Locate the cell with the specified text and output its (x, y) center coordinate. 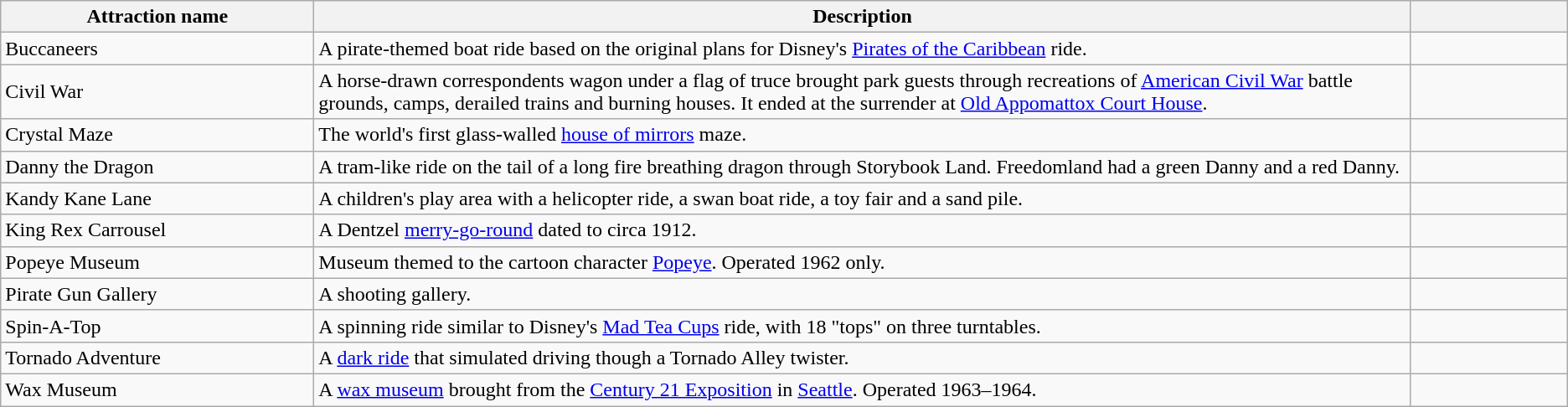
A dark ride that simulated driving though a Tornado Alley twister. (863, 358)
Danny the Dragon (157, 167)
A Dentzel merry-go-round dated to circa 1912. (863, 230)
A shooting gallery. (863, 294)
Wax Museum (157, 389)
Popeye Museum (157, 262)
The world's first glass-walled house of mirrors maze. (863, 135)
A spinning ride similar to Disney's Mad Tea Cups ride, with 18 "tops" on three turntables. (863, 326)
Description (863, 17)
Museum themed to the cartoon character Popeye. Operated 1962 only. (863, 262)
A wax museum brought from the Century 21 Exposition in Seattle. Operated 1963–1964. (863, 389)
King Rex Carrousel (157, 230)
Civil War (157, 92)
Crystal Maze (157, 135)
Pirate Gun Gallery (157, 294)
Tornado Adventure (157, 358)
Spin-A-Top (157, 326)
A children's play area with a helicopter ride, a swan boat ride, a toy fair and a sand pile. (863, 198)
Attraction name (157, 17)
A pirate-themed boat ride based on the original plans for Disney's Pirates of the Caribbean ride. (863, 49)
Buccaneers (157, 49)
Kandy Kane Lane (157, 198)
A tram-like ride on the tail of a long fire breathing dragon through Storybook Land. Freedomland had a green Danny and a red Danny. (863, 167)
